Scan for the cell matching the given text and deliver its (X, Y) coordinate at center. 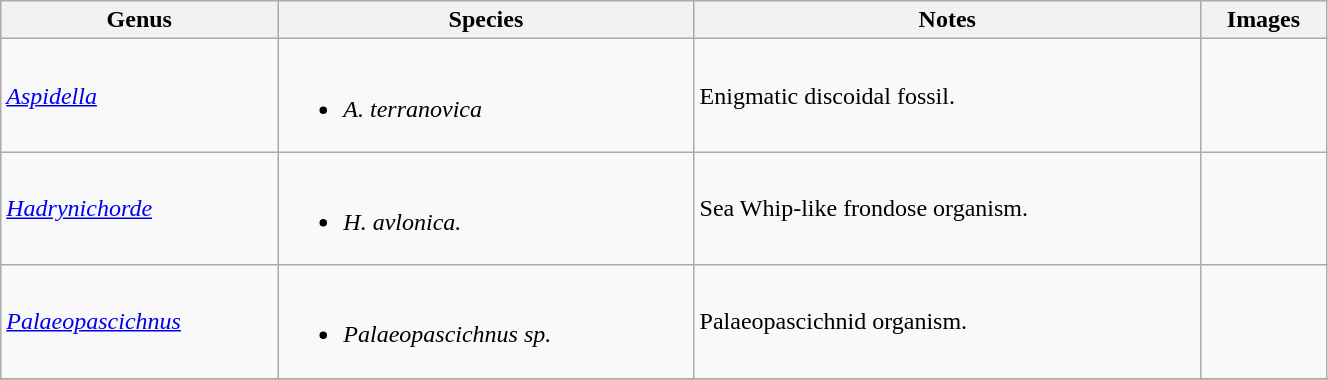
Notes (947, 20)
Palaeopascichnid organism. (947, 322)
Palaeopascichnus (140, 322)
H. avlonica. (486, 208)
Hadrynichorde (140, 208)
A. terranovica (486, 96)
Enigmatic discoidal fossil. (947, 96)
Aspidella (140, 96)
Sea Whip-like frondose organism. (947, 208)
Images (1263, 20)
Palaeopascichnus sp. (486, 322)
Species (486, 20)
Genus (140, 20)
